Provide the [x, y] coordinate of the cell's center where the given text is located.  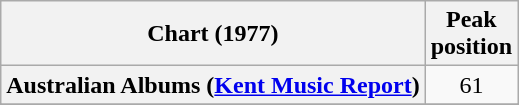
61 [471, 85]
Chart (1977) [213, 34]
Peakposition [471, 34]
Australian Albums (Kent Music Report) [213, 85]
